Search for the cell housing the specified text and yield its [x, y] center coordinate. 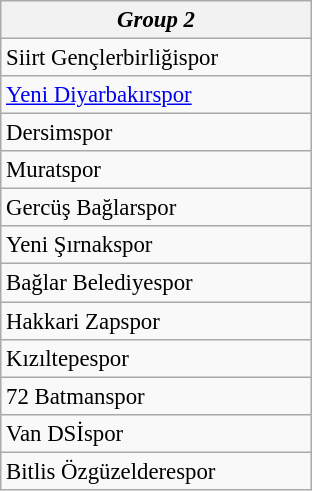
Dersimspor [156, 133]
Muratspor [156, 170]
Van DSİspor [156, 433]
Gercüş Bağlarspor [156, 208]
Yeni Şırnakspor [156, 245]
Bağlar Belediyespor [156, 283]
Group 2 [156, 20]
Bitlis Özgüzelderespor [156, 471]
Hakkari Zapspor [156, 321]
72 Batmanspor [156, 396]
Kızıltepespor [156, 358]
Siirt Gençlerbirliğispor [156, 58]
Yeni Diyarbakırspor [156, 95]
